For the text-containing cell, return its midpoint in [X, Y] coordinate format. 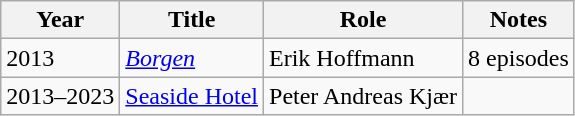
Year [60, 20]
Notes [519, 20]
2013 [60, 58]
Erik Hoffmann [364, 58]
Role [364, 20]
Title [192, 20]
2013–2023 [60, 96]
8 episodes [519, 58]
Seaside Hotel [192, 96]
Borgen [192, 58]
Peter Andreas Kjær [364, 96]
